Identify which cell holds the provided text, then report its [x, y] central coordinate. 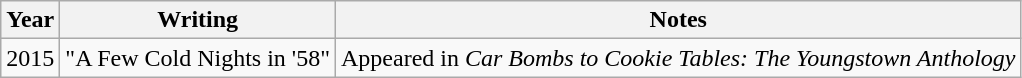
Year [30, 20]
Appeared in Car Bombs to Cookie Tables: The Youngstown Anthology [678, 58]
Notes [678, 20]
"A Few Cold Nights in '58" [198, 58]
2015 [30, 58]
Writing [198, 20]
